Scan for the cell matching the given text and deliver its (x, y) coordinate at center. 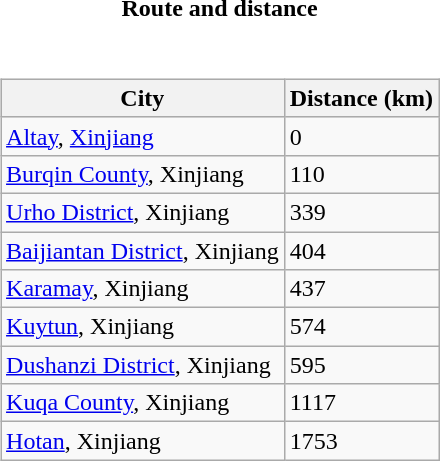
City (143, 98)
339 (361, 212)
Kuqa County, Xinjiang (143, 403)
437 (361, 289)
1753 (361, 441)
574 (361, 327)
Altay, Xinjiang (143, 136)
Hotan, Xinjiang (143, 441)
Burqin County, Xinjiang (143, 174)
Karamay, Xinjiang (143, 289)
Kuytun, Xinjiang (143, 327)
404 (361, 251)
1117 (361, 403)
Baijiantan District, Xinjiang (143, 251)
Dushanzi District, Xinjiang (143, 365)
Urho District, Xinjiang (143, 212)
595 (361, 365)
0 (361, 136)
Distance (km) (361, 98)
110 (361, 174)
